Capture the cell that displays the provided text and extract its (x, y) central coordinate. 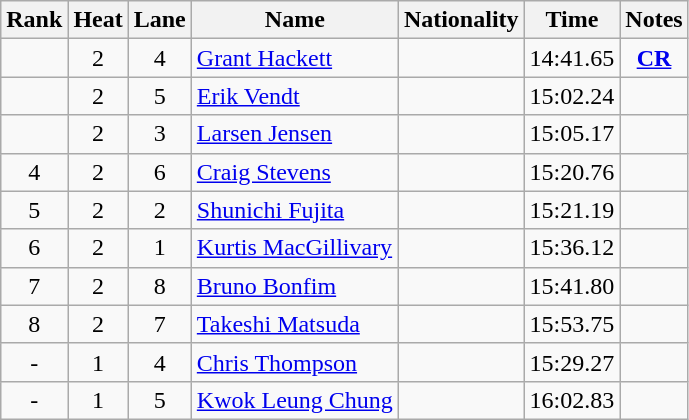
Craig Stevens (294, 172)
Shunichi Fujita (294, 210)
15:41.80 (572, 286)
Notes (654, 20)
Name (294, 20)
15:21.19 (572, 210)
Kurtis MacGillivary (294, 248)
Chris Thompson (294, 362)
Kwok Leung Chung (294, 400)
15:53.75 (572, 324)
Time (572, 20)
15:05.17 (572, 134)
Rank (34, 20)
Heat (98, 20)
Nationality (461, 20)
14:41.65 (572, 58)
CR (654, 58)
Erik Vendt (294, 96)
16:02.83 (572, 400)
15:20.76 (572, 172)
Bruno Bonfim (294, 286)
Grant Hackett (294, 58)
15:36.12 (572, 248)
Takeshi Matsuda (294, 324)
3 (160, 134)
15:02.24 (572, 96)
Lane (160, 20)
15:29.27 (572, 362)
Larsen Jensen (294, 134)
